Detect which cell encompasses the target text, then output its [x, y] center coordinate. 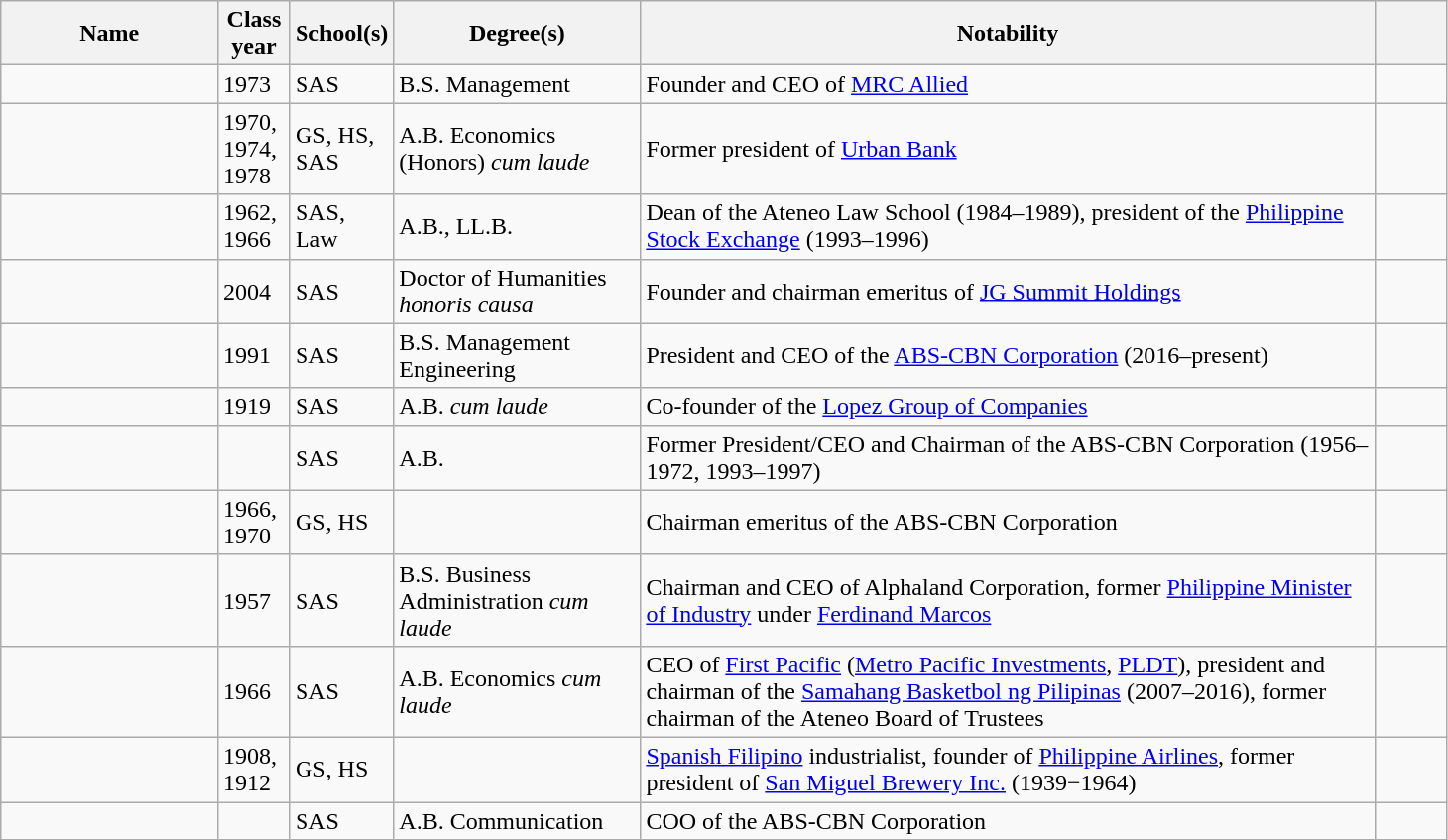
1962, 1966 [254, 226]
A.B. Economics cum laude [518, 691]
Degree(s) [518, 34]
Doctor of Humanities honoris causa [518, 292]
Chairman emeritus of the ABS-CBN Corporation [1008, 522]
Former President/CEO and Chairman of the ABS-CBN Corporation (1956–1972, 1993–1997) [1008, 458]
Chairman and CEO of Alphaland Corporation, former Philippine Minister of Industry under Ferdinand Marcos [1008, 600]
President and CEO of the ABS-CBN Corporation (2016–present) [1008, 355]
Dean of the Ateneo Law School (1984–1989), president of the Philippine Stock Exchange (1993–1996) [1008, 226]
A.B. Communication [518, 820]
B.S. Management [518, 84]
A.B., LL.B. [518, 226]
1919 [254, 407]
COO of the ABS-CBN Corporation [1008, 820]
1970, 1974, 1978 [254, 149]
1991 [254, 355]
2004 [254, 292]
A.B. Economics (Honors) cum laude [518, 149]
Name [109, 34]
Founder and CEO of MRC Allied [1008, 84]
A.B. [518, 458]
1973 [254, 84]
Class year [254, 34]
B.S. Business Administration cum laude [518, 600]
GS, HS, SAS [341, 149]
B.S. Management Engineering [518, 355]
Spanish Filipino industrialist, founder of Philippine Airlines, former president of San Miguel Brewery Inc. (1939−1964) [1008, 770]
1966, 1970 [254, 522]
Notability [1008, 34]
Founder and chairman emeritus of JG Summit Holdings [1008, 292]
Co-founder of the Lopez Group of Companies [1008, 407]
1908, 1912 [254, 770]
Former president of Urban Bank [1008, 149]
School(s) [341, 34]
SAS, Law [341, 226]
1966 [254, 691]
A.B. cum laude [518, 407]
1957 [254, 600]
